Pinpoint the cell where the given text exists, returning its [x, y] midpoint coordinate. 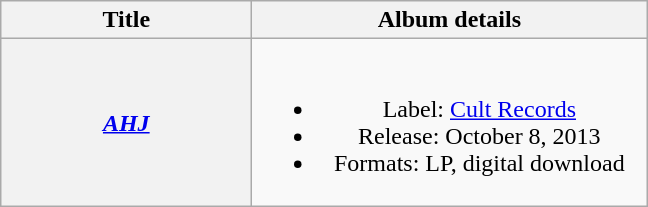
Title [126, 20]
AHJ [126, 122]
Label: Cult RecordsRelease: October 8, 2013Formats: LP, digital download [450, 122]
Album details [450, 20]
